Extract the (X, Y) coordinate from the center of the cell holding the provided text.  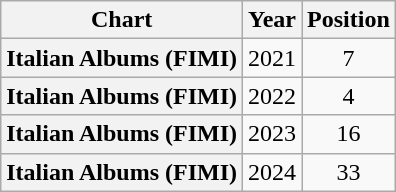
4 (349, 96)
Chart (122, 20)
2022 (272, 96)
7 (349, 58)
16 (349, 134)
Position (349, 20)
2021 (272, 58)
2024 (272, 172)
2023 (272, 134)
33 (349, 172)
Year (272, 20)
